Provide the [x, y] coordinate of the cell's center where the given text is located.  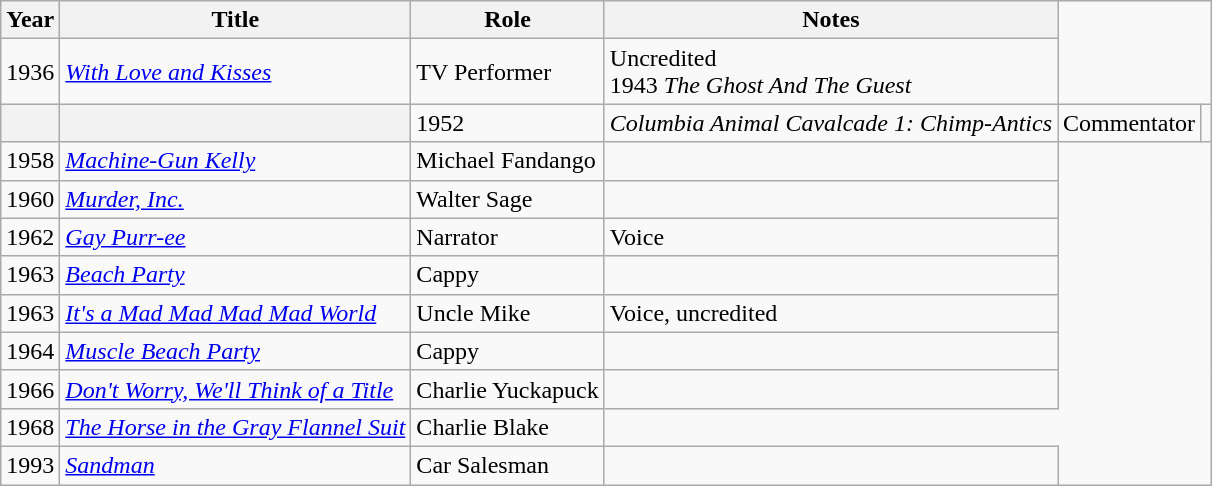
1936 [30, 72]
Michael Fandango [508, 161]
Car Salesman [508, 465]
1966 [30, 389]
Narrator [508, 237]
Muscle Beach Party [236, 351]
Columbia Animal Cavalcade 1: Chimp-Antics [830, 123]
1968 [30, 427]
Uncredited1943 The Ghost And The Guest [830, 72]
Beach Party [236, 275]
Voice, uncredited [830, 313]
Charlie Blake [508, 427]
1952 [508, 123]
Notes [830, 20]
1993 [30, 465]
Role [508, 20]
Murder, Inc. [236, 199]
TV Performer [508, 72]
Uncle Mike [508, 313]
It's a Mad Mad Mad Mad World [236, 313]
1964 [30, 351]
Machine-Gun Kelly [236, 161]
Walter Sage [508, 199]
Don't Worry, We'll Think of a Title [236, 389]
Commentator [1130, 123]
1958 [30, 161]
Sandman [236, 465]
Charlie Yuckapuck [508, 389]
1960 [30, 199]
The Horse in the Gray Flannel Suit [236, 427]
1962 [30, 237]
Title [236, 20]
With Love and Kisses [236, 72]
Gay Purr-ee [236, 237]
Year [30, 20]
Voice [830, 237]
